Identify which cell holds the provided text, then report its [x, y] central coordinate. 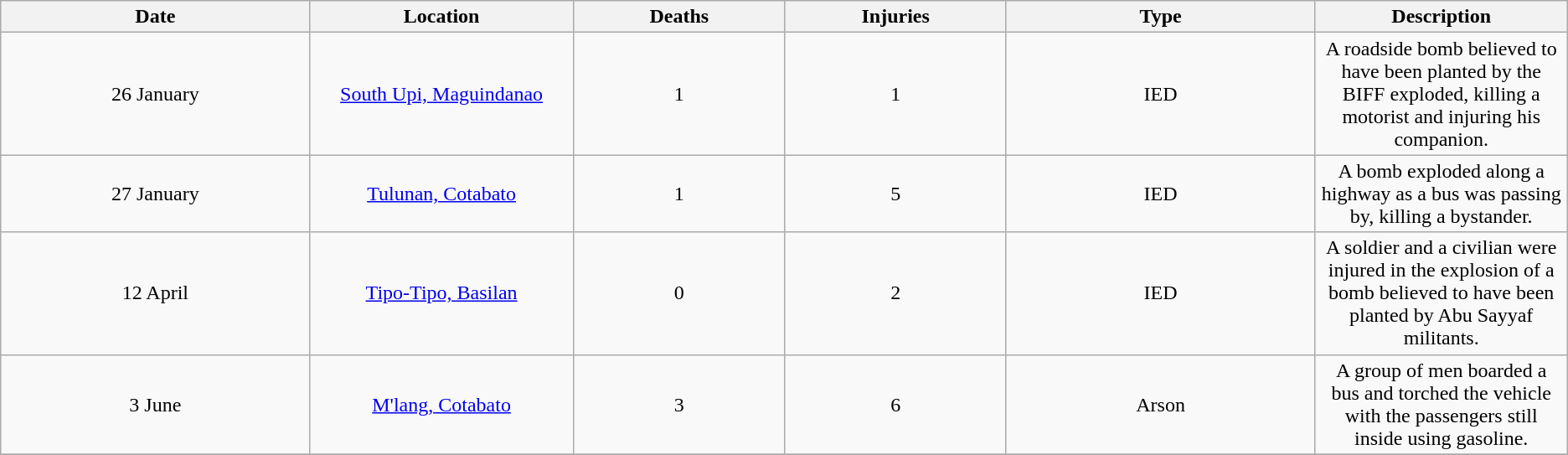
0 [678, 293]
M'lang, Cotabato [441, 404]
Date [156, 17]
A roadside bomb believed to have been planted by the BIFF exploded, killing a motorist and injuring his companion. [1441, 94]
A soldier and a civilian were injured in the explosion of a bomb believed to have been planted by Abu Sayyaf militants. [1441, 293]
Tulunan, Cotabato [441, 194]
Deaths [678, 17]
Injuries [895, 17]
Location [441, 17]
27 January [156, 194]
3 June [156, 404]
Tipo-Tipo, Basilan [441, 293]
A bomb exploded along a highway as a bus was passing by, killing a bystander. [1441, 194]
6 [895, 404]
Type [1161, 17]
Arson [1161, 404]
A group of men boarded a bus and torched the vehicle with the passengers still inside using gasoline. [1441, 404]
12 April [156, 293]
South Upi, Maguindanao [441, 94]
Description [1441, 17]
5 [895, 194]
2 [895, 293]
3 [678, 404]
26 January [156, 94]
